Output the [x, y] coordinate of the center of the cell containing the given text.  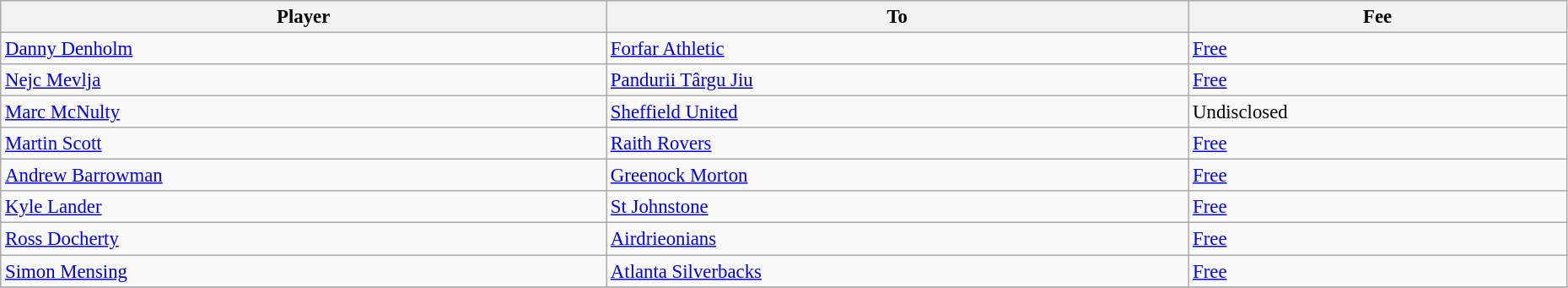
Pandurii Târgu Jiu [897, 80]
St Johnstone [897, 207]
Kyle Lander [304, 207]
Forfar Athletic [897, 49]
Undisclosed [1378, 112]
Marc McNulty [304, 112]
Simon Mensing [304, 271]
Atlanta Silverbacks [897, 271]
Martin Scott [304, 144]
Sheffield United [897, 112]
Fee [1378, 17]
Player [304, 17]
Airdrieonians [897, 239]
Danny Denholm [304, 49]
Ross Docherty [304, 239]
Andrew Barrowman [304, 176]
Greenock Morton [897, 176]
Nejc Mevlja [304, 80]
To [897, 17]
Raith Rovers [897, 144]
